For the text-containing cell, return its midpoint in (x, y) coordinate format. 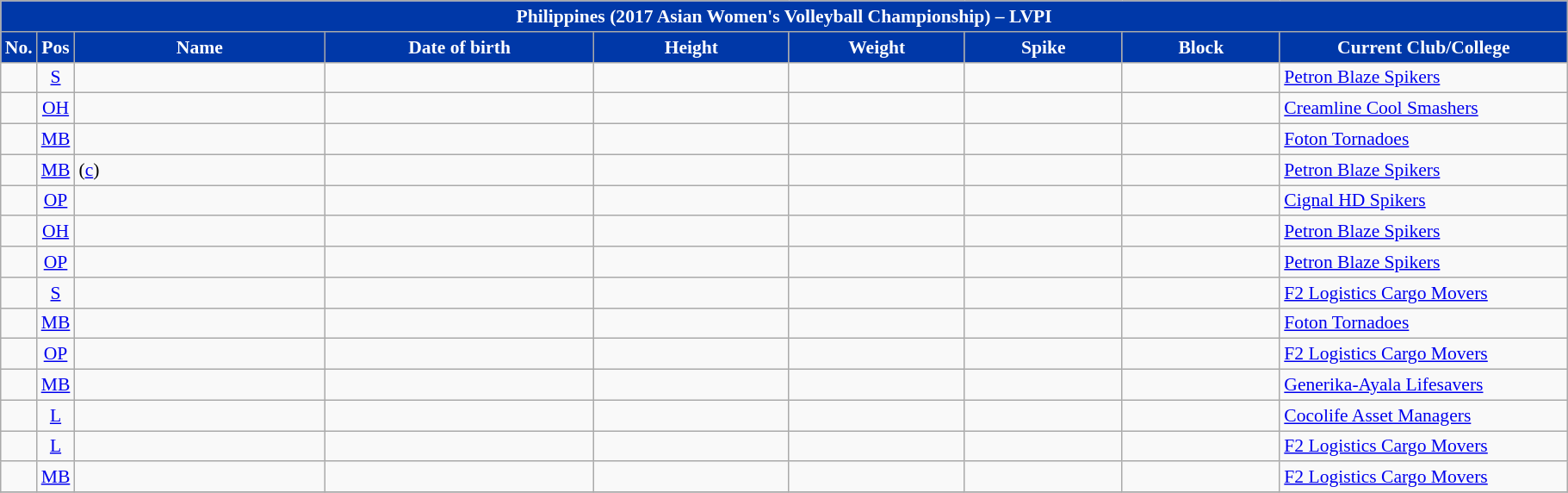
Date of birth (460, 47)
Weight (877, 47)
Pos (56, 47)
Height (691, 47)
No. (19, 47)
Cignal HD Spikers (1423, 201)
(c) (200, 170)
Creamline Cool Smashers (1423, 109)
Name (200, 47)
Block (1200, 47)
Current Club/College (1423, 47)
Cocolife Asset Managers (1423, 415)
Philippines (2017 Asian Women's Volleyball Championship) – LVPI (784, 16)
Generika-Ayala Lifesavers (1423, 385)
Spike (1044, 47)
